Pinpoint the cell where the given text exists, returning its (x, y) midpoint coordinate. 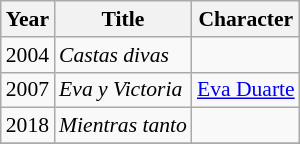
Character (246, 19)
Title (123, 19)
2018 (28, 126)
2004 (28, 55)
Eva y Victoria (123, 90)
Eva Duarte (246, 90)
2007 (28, 90)
Mientras tanto (123, 126)
Castas divas (123, 55)
Year (28, 19)
